Output the (x, y) coordinate of the center of the cell containing the given text.  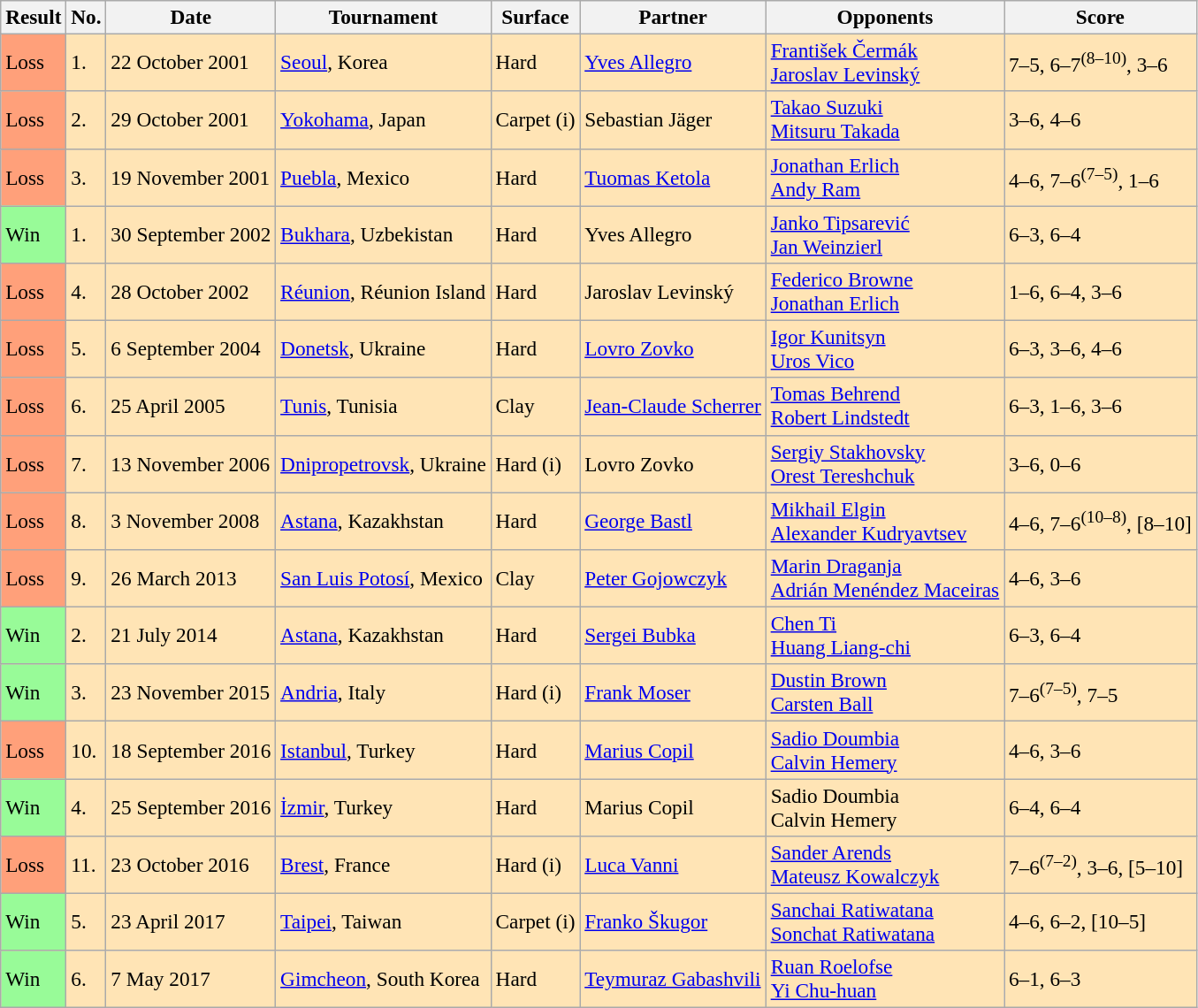
Surface (536, 17)
Tunis, Tunisia (384, 407)
Donetsk, Ukraine (384, 348)
Réunion, Réunion Island (384, 292)
26 March 2013 (191, 578)
Chen Ti Huang Liang-chi (884, 635)
11. (87, 865)
San Luis Potosí, Mexico (384, 578)
František Čermák Jaroslav Levinský (884, 62)
3–6, 0–6 (1101, 463)
Tournament (384, 17)
Andria, Italy (384, 693)
7–6(7–5), 7–5 (1101, 693)
18 September 2016 (191, 750)
4–6, 7–6(10–8), [8–10] (1101, 520)
Tuomas Ketola (673, 177)
Sanchai Ratiwatana Sonchat Ratiwatana (884, 921)
6–4, 6–4 (1101, 806)
22 October 2001 (191, 62)
Sergiy Stakhovsky Orest Tereshchuk (884, 463)
Peter Gojowczyk (673, 578)
Jaroslav Levinský (673, 292)
Sander Arends Mateusz Kowalczyk (884, 865)
Igor Kunitsyn Uros Vico (884, 348)
10. (87, 750)
Date (191, 17)
Gimcheon, South Korea (384, 980)
Brest, France (384, 865)
Partner (673, 17)
25 September 2016 (191, 806)
6–3, 1–6, 3–6 (1101, 407)
Yokohama, Japan (384, 120)
Federico Browne Jonathan Erlich (884, 292)
Dnipropetrovsk, Ukraine (384, 463)
19 November 2001 (191, 177)
25 April 2005 (191, 407)
Frank Moser (673, 693)
Taipei, Taiwan (384, 921)
6 September 2004 (191, 348)
1–6, 6–4, 3–6 (1101, 292)
30 September 2002 (191, 233)
Jean-Claude Scherrer (673, 407)
Opponents (884, 17)
3 November 2008 (191, 520)
Sebastian Jäger (673, 120)
Mikhail Elgin Alexander Kudryavtsev (884, 520)
Janko Tipsarević Jan Weinzierl (884, 233)
28 October 2002 (191, 292)
21 July 2014 (191, 635)
6–3, 3–6, 4–6 (1101, 348)
7. (87, 463)
7–5, 6–7(8–10), 3–6 (1101, 62)
4–6, 7–6(7–5), 1–6 (1101, 177)
4–6, 6–2, [10–5] (1101, 921)
23 November 2015 (191, 693)
Tomas Behrend Robert Lindstedt (884, 407)
9. (87, 578)
Istanbul, Turkey (384, 750)
6–1, 6–3 (1101, 980)
Dustin Brown Carsten Ball (884, 693)
3–6, 4–6 (1101, 120)
Seoul, Korea (384, 62)
Sergei Bubka (673, 635)
Puebla, Mexico (384, 177)
29 October 2001 (191, 120)
7 May 2017 (191, 980)
No. (87, 17)
Result (34, 17)
Score (1101, 17)
Takao Suzuki Mitsuru Takada (884, 120)
7–6(7–2), 3–6, [5–10] (1101, 865)
Franko Škugor (673, 921)
8. (87, 520)
13 November 2006 (191, 463)
23 October 2016 (191, 865)
Marin Draganja Adrián Menéndez Maceiras (884, 578)
George Bastl (673, 520)
İzmir, Turkey (384, 806)
23 April 2017 (191, 921)
Luca Vanni (673, 865)
Jonathan Erlich Andy Ram (884, 177)
Bukhara, Uzbekistan (384, 233)
Ruan Roelofse Yi Chu-huan (884, 980)
Teymuraz Gabashvili (673, 980)
